For the text-containing cell, return its midpoint in (x, y) coordinate format. 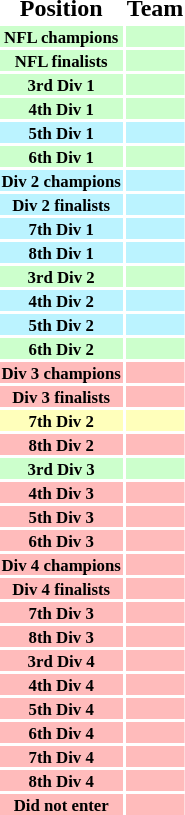
NFL champions (61, 36)
Div 2 finalists (61, 204)
3rd Div 1 (61, 84)
NFL finalists (61, 60)
8th Div 1 (61, 252)
6th Div 2 (61, 348)
5th Div 4 (61, 708)
7th Div 4 (61, 756)
Did not enter (61, 804)
5th Div 3 (61, 516)
8th Div 2 (61, 444)
7th Div 2 (61, 420)
Div 3 champions (61, 372)
Div 4 champions (61, 564)
4th Div 4 (61, 684)
5th Div 1 (61, 132)
Div 2 champions (61, 180)
5th Div 2 (61, 324)
3rd Div 2 (61, 276)
6th Div 4 (61, 732)
8th Div 4 (61, 780)
7th Div 3 (61, 612)
Div 3 finalists (61, 396)
Div 4 finalists (61, 588)
3rd Div 4 (61, 660)
4th Div 1 (61, 108)
6th Div 1 (61, 156)
7th Div 1 (61, 228)
8th Div 3 (61, 636)
6th Div 3 (61, 540)
4th Div 3 (61, 492)
3rd Div 3 (61, 468)
4th Div 2 (61, 300)
